Return [x, y] of the center of cell containing provided text 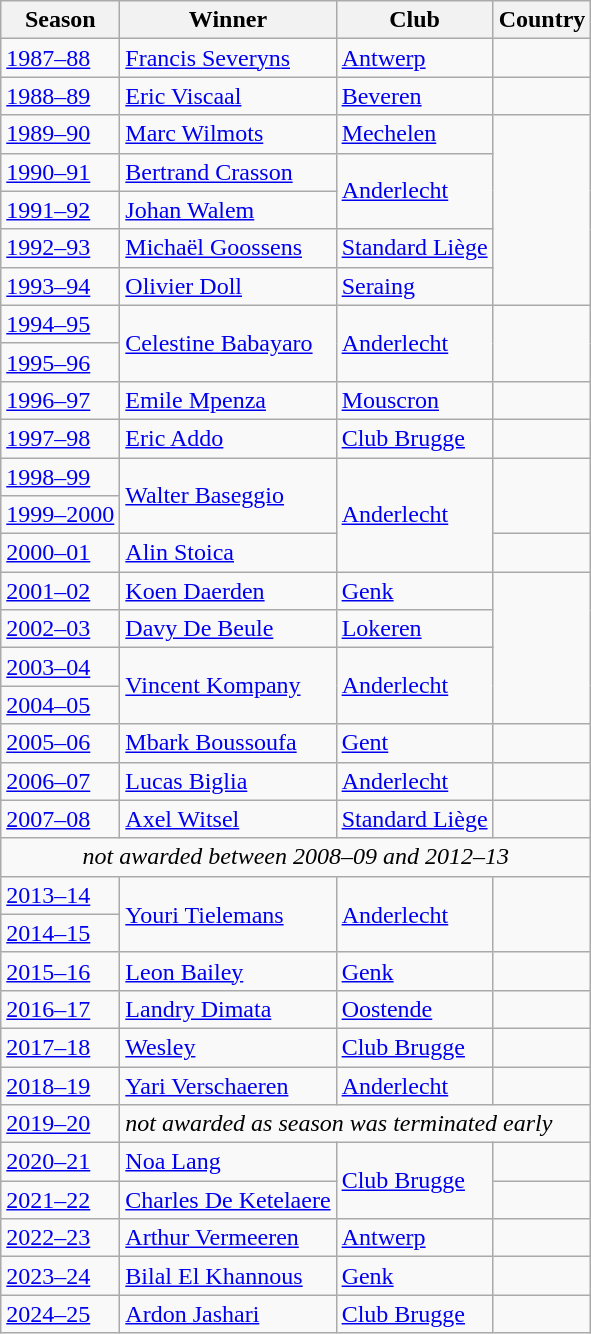
2024–25 [60, 1314]
Mbark Boussoufa [228, 743]
Bilal El Khannous [228, 1276]
Emile Mpenza [228, 400]
1991–92 [60, 210]
Francis Severyns [228, 58]
Johan Walem [228, 210]
Seraing [414, 286]
2019–20 [60, 1124]
Winner [228, 20]
1988–89 [60, 96]
2003–04 [60, 667]
Oostende [414, 1009]
1995–96 [60, 362]
1990–91 [60, 172]
Wesley [228, 1047]
Axel Witsel [228, 819]
1987–88 [60, 58]
Eric Addo [228, 438]
1997–98 [60, 438]
Bertrand Crasson [228, 172]
Noa Lang [228, 1162]
Michaël Goossens [228, 248]
2021–22 [60, 1200]
Mouscron [414, 400]
Youri Tielemans [228, 914]
2020–21 [60, 1162]
1994–95 [60, 324]
Ardon Jashari [228, 1314]
Country [542, 20]
Lucas Biglia [228, 781]
2018–19 [60, 1085]
Club [414, 20]
Season [60, 20]
2006–07 [60, 781]
Landry Dimata [228, 1009]
Charles De Ketelaere [228, 1200]
Lokeren [414, 629]
Olivier Doll [228, 286]
Koen Daerden [228, 591]
2007–08 [60, 819]
Alin Stoica [228, 553]
2005–06 [60, 743]
Davy De Beule [228, 629]
1999–2000 [60, 515]
not awarded as season was terminated early [356, 1124]
Mechelen [414, 134]
Beveren [414, 96]
Marc Wilmots [228, 134]
not awarded between 2008–09 and 2012–13 [296, 857]
2015–16 [60, 971]
2023–24 [60, 1276]
2014–15 [60, 933]
2017–18 [60, 1047]
Vincent Kompany [228, 686]
2002–03 [60, 629]
Arthur Vermeeren [228, 1238]
2013–14 [60, 895]
Walter Baseggio [228, 496]
2004–05 [60, 705]
Yari Verschaeren [228, 1085]
Gent [414, 743]
1998–99 [60, 477]
1993–94 [60, 286]
1996–97 [60, 400]
1989–90 [60, 134]
2016–17 [60, 1009]
2001–02 [60, 591]
2000–01 [60, 553]
2022–23 [60, 1238]
Eric Viscaal [228, 96]
Leon Bailey [228, 971]
Celestine Babayaro [228, 343]
1992–93 [60, 248]
